Scan for the cell matching the given text and deliver its (X, Y) coordinate at center. 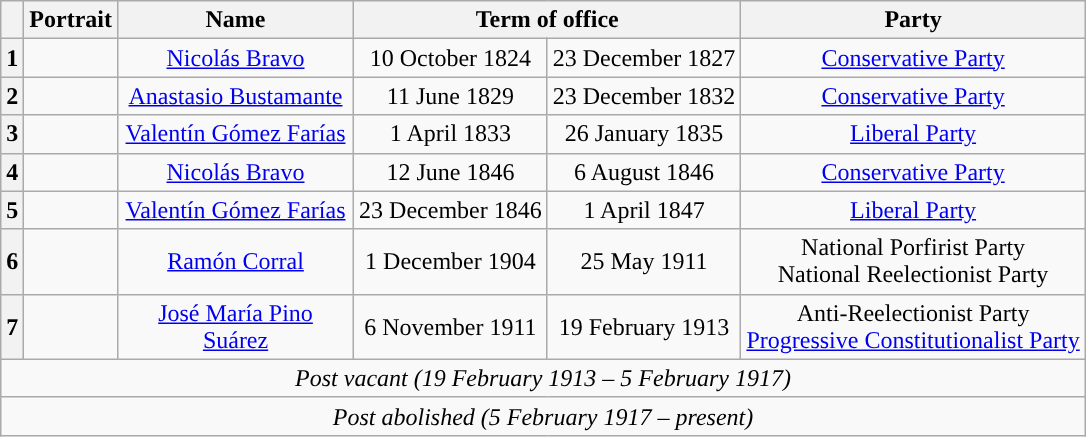
Post abolished (5 February 1917 – present) (544, 416)
6 August 1846 (644, 172)
10 October 1824 (451, 58)
2 (12, 96)
Name (235, 20)
1 April 1833 (451, 134)
4 (12, 172)
1 April 1847 (644, 210)
23 December 1832 (644, 96)
25 May 1911 (644, 262)
12 June 1846 (451, 172)
26 January 1835 (644, 134)
3 (12, 134)
Anti-Reelectionist PartyProgressive Constitutionalist Party (913, 326)
Ramón Corral (235, 262)
National Porfirist PartyNational Reelectionist Party (913, 262)
Post vacant (19 February 1913 – 5 February 1917) (544, 378)
11 June 1829 (451, 96)
23 December 1846 (451, 210)
José María Pino Suárez (235, 326)
19 February 1913 (644, 326)
1 (12, 58)
5 (12, 210)
Party (913, 20)
Anastasio Bustamante (235, 96)
23 December 1827 (644, 58)
6 (12, 262)
6 November 1911 (451, 326)
7 (12, 326)
Portrait (71, 20)
1 December 1904 (451, 262)
Term of office (548, 20)
